Find where the given text appears and provide that cell's center as [X, Y] coordinate. 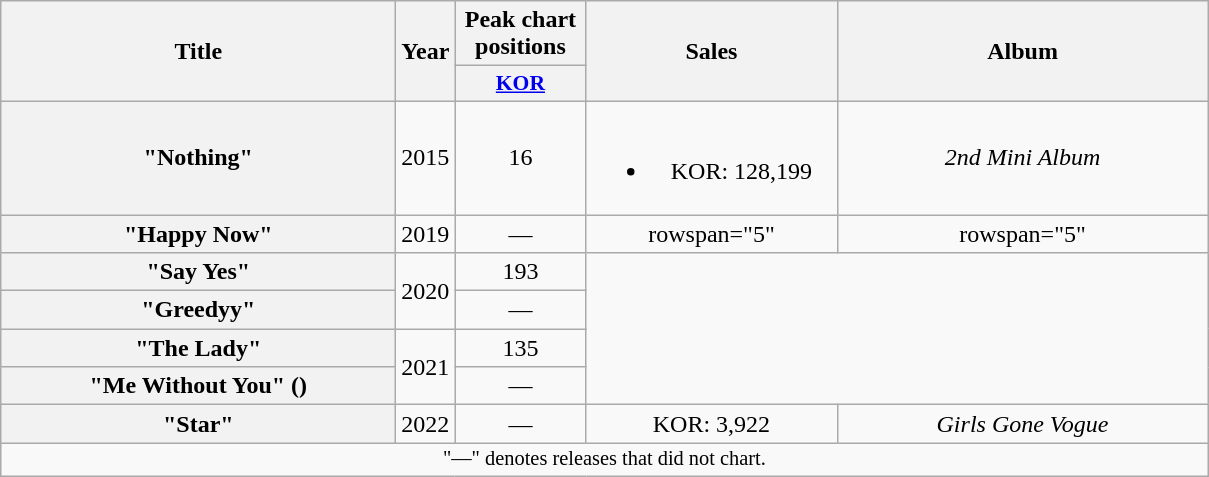
"—" denotes releases that did not chart. [604, 460]
16 [520, 158]
2022 [426, 424]
Title [198, 52]
KOR: 128,199 [712, 158]
Year [426, 52]
"Nothing" [198, 158]
KOR [520, 84]
135 [520, 348]
Peak chart positions [520, 34]
Girls Gone Vogue [1022, 424]
Album [1022, 52]
"The Lady" [198, 348]
"Greedyy" [198, 310]
Sales [712, 52]
"Star" [198, 424]
2020 [426, 291]
2nd Mini Album [1022, 158]
KOR: 3,922 [712, 424]
193 [520, 272]
"Happy Now" [198, 233]
2021 [426, 367]
2015 [426, 158]
2019 [426, 233]
"Say Yes" [198, 272]
"Me Without You" () [198, 386]
